For the text-containing cell, return its midpoint in [X, Y] coordinate format. 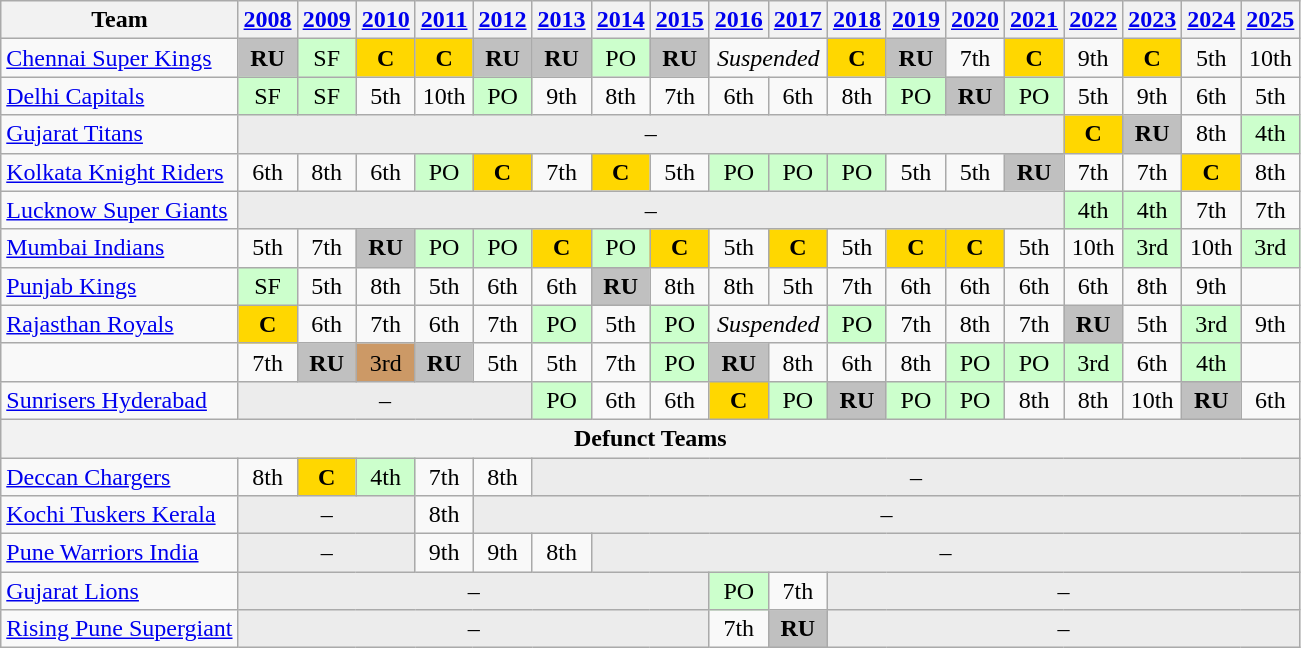
Lucknow Super Giants [120, 210]
Chennai Super Kings [120, 58]
2015 [680, 20]
2019 [916, 20]
Kolkata Knight Riders [120, 172]
2021 [1034, 20]
Gujarat Titans [120, 134]
Mumbai Indians [120, 248]
2013 [562, 20]
2011 [444, 20]
2025 [1270, 20]
2017 [798, 20]
Kochi Tuskers Kerala [120, 515]
2008 [268, 20]
2024 [1212, 20]
2009 [326, 20]
Punjab Kings [120, 286]
Pune Warriors India [120, 553]
Delhi Capitals [120, 96]
2016 [738, 20]
Sunrisers Hyderabad [120, 400]
2010 [386, 20]
2020 [974, 20]
2014 [620, 20]
Rajasthan Royals [120, 324]
2012 [502, 20]
Team [120, 20]
2018 [856, 20]
Defunct Teams [650, 438]
2023 [1152, 20]
Gujarat Lions [120, 591]
Deccan Chargers [120, 477]
2022 [1094, 20]
Rising Pune Supergiant [120, 629]
